Extract the [x, y] coordinate from the center of the cell holding the provided text.  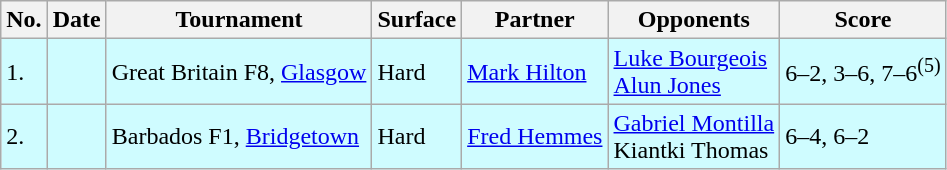
Mark Hilton [535, 72]
Fred Hemmes [535, 136]
Tournament [239, 20]
Opponents [694, 20]
Surface [417, 20]
Luke Bourgeois Alun Jones [694, 72]
Great Britain F8, Glasgow [239, 72]
Gabriel Montilla Kiantki Thomas [694, 136]
2. [24, 136]
Date [76, 20]
6–2, 3–6, 7–6(5) [863, 72]
Score [863, 20]
Barbados F1, Bridgetown [239, 136]
6–4, 6–2 [863, 136]
No. [24, 20]
1. [24, 72]
Partner [535, 20]
